Identify which cell holds the provided text, then report its [X, Y] central coordinate. 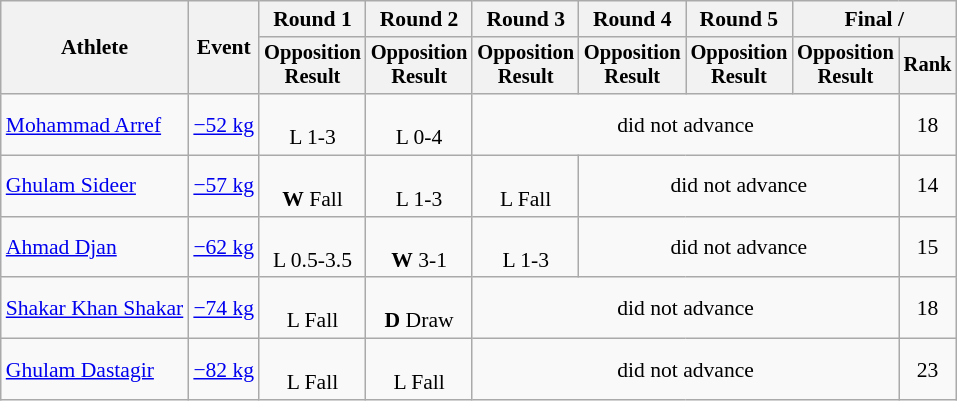
23 [928, 370]
Ghulam Dastagir [95, 370]
Ghulam Sideer [95, 186]
Round 5 [740, 19]
−62 kg [224, 248]
Shakar Khan Shakar [95, 308]
L 0.5-3.5 [312, 248]
Round 1 [312, 19]
−57 kg [224, 186]
Event [224, 48]
Rank [928, 66]
−52 kg [224, 124]
Mohammad Arref [95, 124]
W 3-1 [420, 248]
14 [928, 186]
−82 kg [224, 370]
L 0-4 [420, 124]
Athlete [95, 48]
Ahmad Djan [95, 248]
Round 2 [420, 19]
D Draw [420, 308]
15 [928, 248]
−74 kg [224, 308]
Final / [874, 19]
Round 4 [632, 19]
Round 3 [526, 19]
W Fall [312, 186]
